Search for the cell housing the specified text and yield its [x, y] center coordinate. 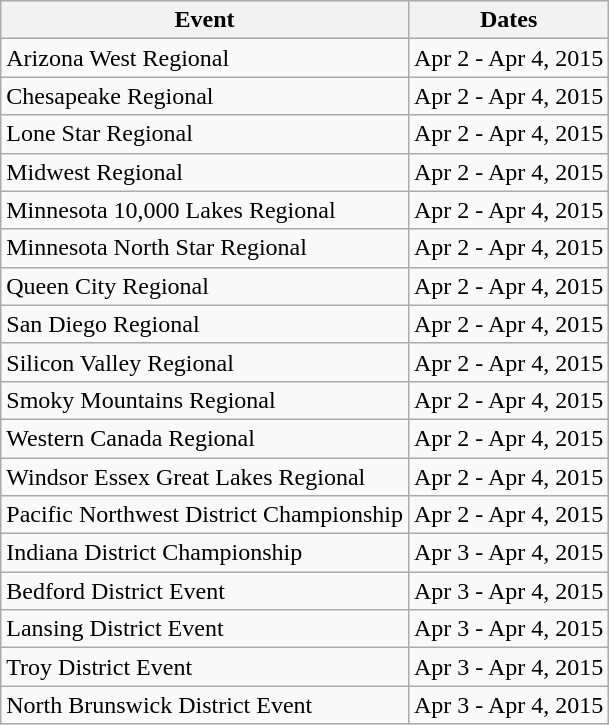
Event [205, 20]
Minnesota 10,000 Lakes Regional [205, 210]
Midwest Regional [205, 172]
Minnesota North Star Regional [205, 248]
Lone Star Regional [205, 134]
Chesapeake Regional [205, 96]
Windsor Essex Great Lakes Regional [205, 477]
North Brunswick District Event [205, 705]
Pacific Northwest District Championship [205, 515]
Arizona West Regional [205, 58]
Western Canada Regional [205, 438]
Silicon Valley Regional [205, 362]
Indiana District Championship [205, 553]
Bedford District Event [205, 591]
San Diego Regional [205, 324]
Lansing District Event [205, 629]
Dates [508, 20]
Smoky Mountains Regional [205, 400]
Queen City Regional [205, 286]
Troy District Event [205, 667]
